Identify which cell holds the provided text, then report its [x, y] central coordinate. 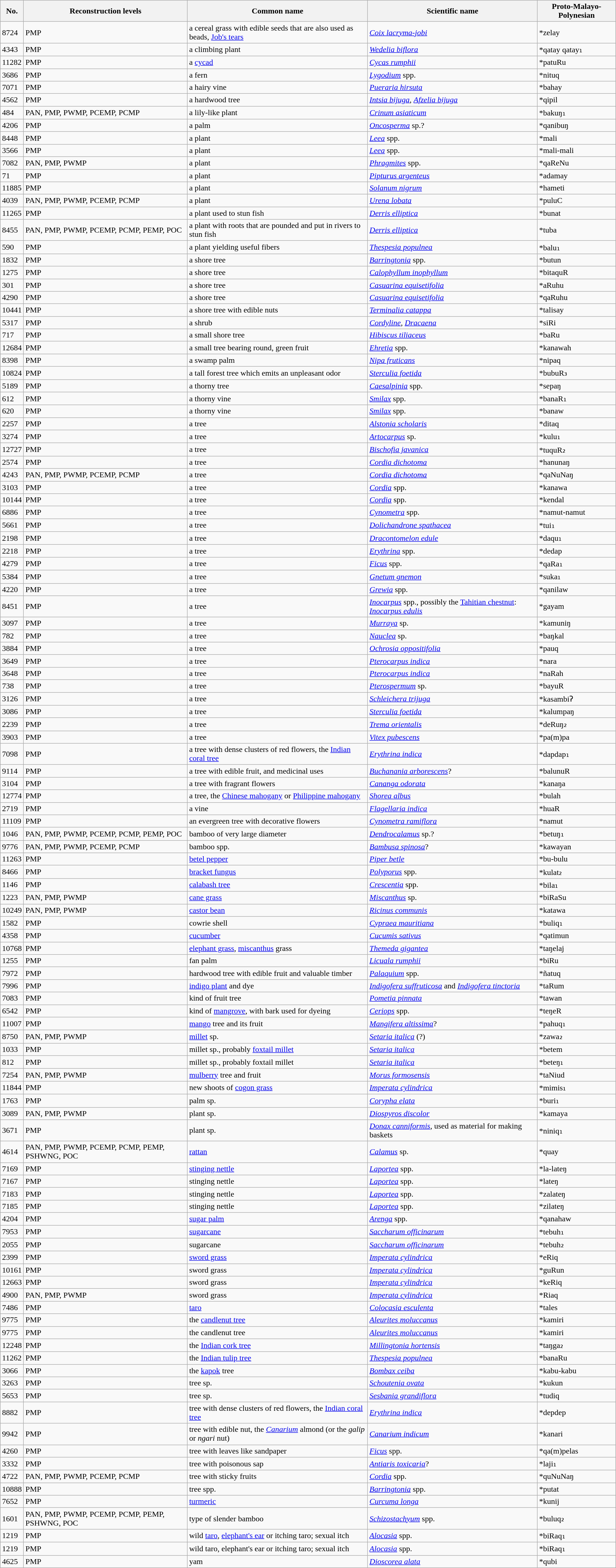
a vine [277, 809]
Vitex pubescens [452, 737]
*qaRa₁ [577, 564]
*patuRu [577, 62]
*niniq₁ [577, 1130]
mango tree and its fruit [277, 1024]
4039 [12, 201]
2198 [12, 538]
7183 [12, 1194]
a shore tree with edible nuts [277, 310]
11109 [12, 821]
tree with leaves like sandpaper [277, 1451]
Terminalia catappa [452, 310]
Donax canniformis, used as material for making baskets [452, 1130]
10441 [12, 310]
*kukun [577, 1383]
Corypha elata [452, 1101]
6542 [12, 1011]
Sesbania grandiflora [452, 1396]
the kapok tree [277, 1371]
*kunij [577, 1502]
*zalateŋ [577, 1194]
a tall forest tree which emits an unpleasant odor [277, 373]
*tawan [577, 998]
*mimis₁ [577, 1088]
No. [12, 11]
the Indian cork tree [277, 1345]
Colocasia esculenta [452, 1307]
*keRiq [577, 1282]
Licuala rumphii [452, 961]
*tudiq [577, 1396]
2055 [12, 1245]
Crescentia spp. [452, 885]
*qanibuŋ [577, 125]
Morus formosensis [452, 1075]
Reconstruction levels [106, 11]
4614 [12, 1152]
1763 [12, 1101]
betel pepper [277, 859]
1275 [12, 272]
Bambusa spinosa? [452, 847]
8451 [12, 607]
*putat [577, 1489]
10824 [12, 373]
Piper betle [452, 859]
612 [12, 399]
a fern [277, 75]
rattan [277, 1152]
a plant yielding useful fibers [277, 247]
9942 [12, 1434]
4279 [12, 564]
*bakuŋ₁ [577, 113]
7254 [12, 1075]
Solanum nigrum [452, 188]
*ditaq [577, 424]
3566 [12, 150]
*qatimun [577, 936]
*laji₁ [577, 1464]
Setaria italica (?) [452, 1037]
Schleichera trijuga [452, 699]
7953 [12, 1232]
*bahay [577, 87]
Cananga odorata [452, 784]
*daqu₁ [577, 538]
Pterospermum sp. [452, 686]
a cycad [277, 62]
Grewia spp. [452, 589]
*katawa [577, 910]
Buchanania arborescens? [452, 771]
Arenga spp. [452, 1219]
*dapdap₁ [577, 754]
11844 [12, 1088]
620 [12, 411]
*kabu-kabu [577, 1371]
*bitaquR [577, 272]
*beteŋ₁ [577, 1062]
a tree with fragrant flowers [277, 784]
1046 [12, 834]
*taRum [577, 986]
a thorny tree [277, 386]
Curcuma longa [452, 1502]
Schoutenia ovata [452, 1383]
*bayuR [577, 686]
a lily-like plant [277, 113]
*la-lateŋ [577, 1169]
*qubi [577, 1561]
3104 [12, 784]
*banaw [577, 411]
*nituq [577, 75]
an evergreen tree with decorative flowers [277, 821]
2257 [12, 424]
cucumber [277, 936]
tree with sticky fruits [277, 1477]
hardwood tree with edible fruit and valuable timber [277, 973]
cowrie shell [277, 923]
8448 [12, 138]
a climbing plant [277, 50]
Proto-Malayo-Polynesian [577, 11]
7098 [12, 754]
8398 [12, 360]
kind of fruit tree [277, 998]
7185 [12, 1206]
7169 [12, 1169]
*ñatuq [577, 973]
a shrub [277, 323]
Trema orientalis [452, 724]
*biRaSu [577, 898]
4358 [12, 936]
*namut-namut [577, 512]
1255 [12, 961]
3263 [12, 1383]
*nara [577, 661]
11262 [12, 1358]
10768 [12, 948]
5384 [12, 577]
mulberry tree and fruit [277, 1075]
11282 [12, 62]
Murraya sp. [452, 623]
*baŋkal [577, 636]
10144 [12, 500]
*baRu [577, 335]
*buliq₁ [577, 923]
*kanawah [577, 348]
4290 [12, 298]
*tui₁ [577, 525]
*tebuh₂ [577, 1245]
*bu-bulu [577, 859]
Cynometra spp. [452, 512]
*bunat [577, 213]
5317 [12, 323]
2574 [12, 462]
9776 [12, 847]
*qanahaw [577, 1219]
Themeda gigantea [452, 948]
12774 [12, 796]
Inocarpus spp., possibly the Tahitian chestnut: Inocarpus edulis [452, 607]
7652 [12, 1502]
*balunuR [577, 771]
7082 [12, 163]
1601 [12, 1518]
Common name [277, 11]
8750 [12, 1037]
*nipaq [577, 360]
a palm [277, 125]
*mali-mali [577, 150]
12663 [12, 1282]
*lateŋ [577, 1181]
1146 [12, 885]
*kasambiʔ [577, 699]
Calophyllum inophyllum [452, 272]
a plant with roots that are pounded and put in rivers to stun fish [277, 230]
palm sp. [277, 1101]
11007 [12, 1024]
*bulah [577, 796]
*hanunaŋ [577, 462]
Miscanthus sp. [452, 898]
*guRun [577, 1270]
Caesalpinia spp. [452, 386]
*kanari [577, 1434]
3649 [12, 661]
6886 [12, 512]
tree with edible nut, the Canarium almond (or the galip or ngari nut) [277, 1434]
812 [12, 1062]
Bombax ceiba [452, 1371]
Pipturus argenteus [452, 175]
3086 [12, 711]
calabash tree [277, 885]
*biRu [577, 961]
fan palm [277, 961]
Shorea albus [452, 796]
*hameti [577, 188]
3903 [12, 737]
*aRuhu [577, 285]
4625 [12, 1561]
*buluq₂ [577, 1518]
7996 [12, 986]
*buri₁ [577, 1101]
*pauq [577, 648]
*eRiq [577, 1257]
Phragmites spp. [452, 163]
Antiaris toxicaria? [452, 1464]
3097 [12, 623]
Schizostachyum spp. [452, 1518]
*puluC [577, 201]
*quay [577, 1152]
*taŋga₂ [577, 1345]
*betuŋ₁ [577, 834]
*kamuniŋ [577, 623]
type of slender bamboo [277, 1518]
indigo plant and dye [277, 986]
4343 [12, 50]
a hairy vine [277, 87]
*tales [577, 1307]
Lygodium spp. [452, 75]
4562 [12, 100]
*banaR₁ [577, 399]
4722 [12, 1477]
4204 [12, 1219]
10249 [12, 910]
3648 [12, 673]
8455 [12, 230]
12248 [12, 1345]
3686 [12, 75]
Dioscorea alata [452, 1561]
castor bean [277, 910]
Mangifera altissima? [452, 1024]
Millingtonia hortensis [452, 1345]
Ehretia spp. [452, 348]
2719 [12, 809]
*zelay [577, 32]
a small shore tree [277, 335]
Oncosperma sp.? [452, 125]
*depdep [577, 1412]
*zawa₂ [577, 1037]
3332 [12, 1464]
tree spp. [277, 1489]
5653 [12, 1396]
3274 [12, 436]
3671 [12, 1130]
Calamus sp. [452, 1152]
Cypraea mauritiana [452, 923]
*naRah [577, 673]
*sepaŋ [577, 386]
3884 [12, 648]
Ochrosia oppositifolia [452, 648]
*banaRu [577, 1358]
10161 [12, 1270]
*zilateŋ [577, 1206]
Intsia bijuga, Afzelia bijuga [452, 100]
*adamay [577, 175]
Wedelia biflora [452, 50]
a plant used to stun fish [277, 213]
*teŋeR [577, 1011]
Cycas rumphii [452, 62]
Alstonia scholaris [452, 424]
Cordyline, Dracaena [452, 323]
Flagellaria indica [452, 809]
3089 [12, 1113]
*kulat₂ [577, 872]
*kanawa [577, 487]
*qatay qatay₁ [577, 50]
tree with dense clusters of red flowers, the Indian coral tree [277, 1412]
8724 [12, 32]
5189 [12, 386]
8882 [12, 1412]
a hardwood tree [277, 100]
*kawayan [577, 847]
Pometia pinnata [452, 998]
*namut [577, 821]
Coix lacryma-jobi [452, 32]
elephant grass, miscanthus grass [277, 948]
a small tree bearing round, green fruit [277, 348]
bracket fungus [277, 872]
tree with poisonous sap [277, 1464]
*qanilaw [577, 589]
*butun [577, 260]
bamboo of very large diameter [277, 834]
*Riaq [577, 1295]
590 [12, 247]
*taNiud [577, 1075]
Erythrina spp. [452, 551]
782 [12, 636]
484 [12, 113]
1223 [12, 898]
717 [12, 335]
3103 [12, 487]
Dolichandrone spathacea [452, 525]
*gayam [577, 607]
2218 [12, 551]
*qaReNu [577, 163]
*mali [577, 138]
*tuba [577, 230]
3126 [12, 699]
4900 [12, 1295]
5661 [12, 525]
1033 [12, 1049]
4206 [12, 125]
Nauclea sp. [452, 636]
sugar palm [277, 1219]
Polyporus spp. [452, 872]
*huaR [577, 809]
*qa(m)pelas [577, 1451]
Crinum asiaticum [452, 113]
taro [277, 1307]
301 [12, 285]
turmeric [277, 1502]
*dedap [577, 551]
*kendal [577, 500]
11265 [12, 213]
Dendrocalamus sp.? [452, 834]
*kanaŋa [577, 784]
*suka₁ [577, 577]
12684 [12, 348]
71 [12, 175]
1582 [12, 923]
Nipa fruticans [452, 360]
9114 [12, 771]
*deRuŋ₂ [577, 724]
a swamp palm [277, 360]
bamboo spp. [277, 847]
2239 [12, 724]
*pahuq₁ [577, 1024]
7167 [12, 1181]
Hibiscus tiliaceus [452, 335]
*bila₁ [577, 885]
Ricinus communis [452, 910]
7071 [12, 87]
4260 [12, 1451]
*qipil [577, 100]
Gnetum gnemon [452, 577]
3066 [12, 1371]
Bischofia javanica [452, 450]
a tree, the Chinese mahogany or Philippine mahogany [277, 796]
7486 [12, 1307]
Canarium indicum [452, 1434]
10888 [12, 1489]
*siRi [577, 323]
the Indian tulip tree [277, 1358]
*kulu₁ [577, 436]
a tree with edible fruit, and medicinal uses [277, 771]
2399 [12, 1257]
*bubuR₃ [577, 373]
Diospyros discolor [452, 1113]
*tebuh₁ [577, 1232]
a cereal grass with edible seeds that are also used as beads, Job's tears [277, 32]
11263 [12, 859]
*pa(m)pa [577, 737]
a tree with dense clusters of red flowers, the Indian coral tree [277, 754]
Urena lobata [452, 201]
yam [277, 1561]
Palaquium spp. [452, 973]
kind of mangrove, with bark used for dyeing [277, 1011]
Dracontomelon edule [452, 538]
12727 [12, 450]
*talisay [577, 310]
7083 [12, 998]
cane grass [277, 898]
new shoots of cogon grass [277, 1088]
*qaNuNaŋ [577, 475]
*betem [577, 1049]
Cucumis sativus [452, 936]
1832 [12, 260]
738 [12, 686]
*balu₁ [577, 247]
millet sp. [277, 1037]
4243 [12, 475]
4220 [12, 589]
8466 [12, 872]
Scientific name [452, 11]
Indigofera suffruticosa and Indigofera tinctoria [452, 986]
*taŋelaj [577, 948]
*kalumpaŋ [577, 711]
Artocarpus sp. [452, 436]
*kamaya [577, 1113]
*tuquR₂ [577, 450]
11885 [12, 188]
Cynometra ramiflora [452, 821]
Ceriops spp. [452, 1011]
7972 [12, 973]
*quNuNaŋ [577, 1477]
Pueraria hirsuta [452, 87]
*qaRuhu [577, 298]
